Return [X, Y] of the center of cell containing provided text 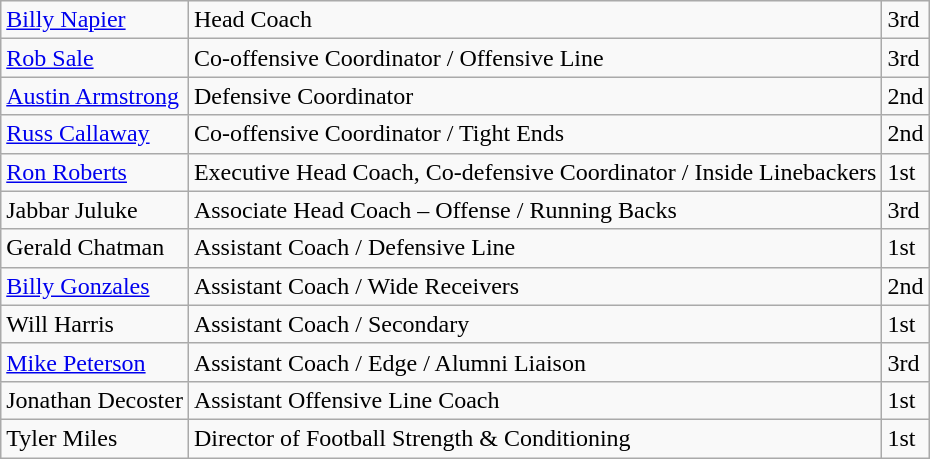
Assistant Coach / Edge / Alumni Liaison [534, 362]
Russ Callaway [95, 134]
Gerald Chatman [95, 248]
Executive Head Coach, Co-defensive Coordinator / Inside Linebackers [534, 172]
Austin Armstrong [95, 96]
Co-offensive Coordinator / Offensive Line [534, 58]
Assistant Coach / Defensive Line [534, 248]
Will Harris [95, 324]
Billy Gonzales [95, 286]
Associate Head Coach – Offense / Running Backs [534, 210]
Assistant Coach / Wide Receivers [534, 286]
Jabbar Juluke [95, 210]
Assistant Offensive Line Coach [534, 400]
Head Coach [534, 20]
Director of Football Strength & Conditioning [534, 438]
Assistant Coach / Secondary [534, 324]
Co-offensive Coordinator / Tight Ends [534, 134]
Defensive Coordinator [534, 96]
Billy Napier [95, 20]
Mike Peterson [95, 362]
Tyler Miles [95, 438]
Rob Sale [95, 58]
Ron Roberts [95, 172]
Jonathan Decoster [95, 400]
